Scan for the cell matching the given text and deliver its [X, Y] coordinate at center. 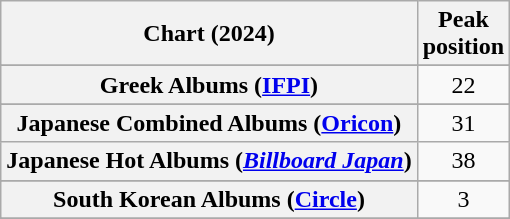
Greek Albums (IFPI) [209, 85]
3 [463, 199]
Peakposition [463, 34]
31 [463, 123]
South Korean Albums (Circle) [209, 199]
Japanese Combined Albums (Oricon) [209, 123]
Chart (2024) [209, 34]
38 [463, 161]
Japanese Hot Albums (Billboard Japan) [209, 161]
22 [463, 85]
